Capture the cell that displays the provided text and extract its (X, Y) central coordinate. 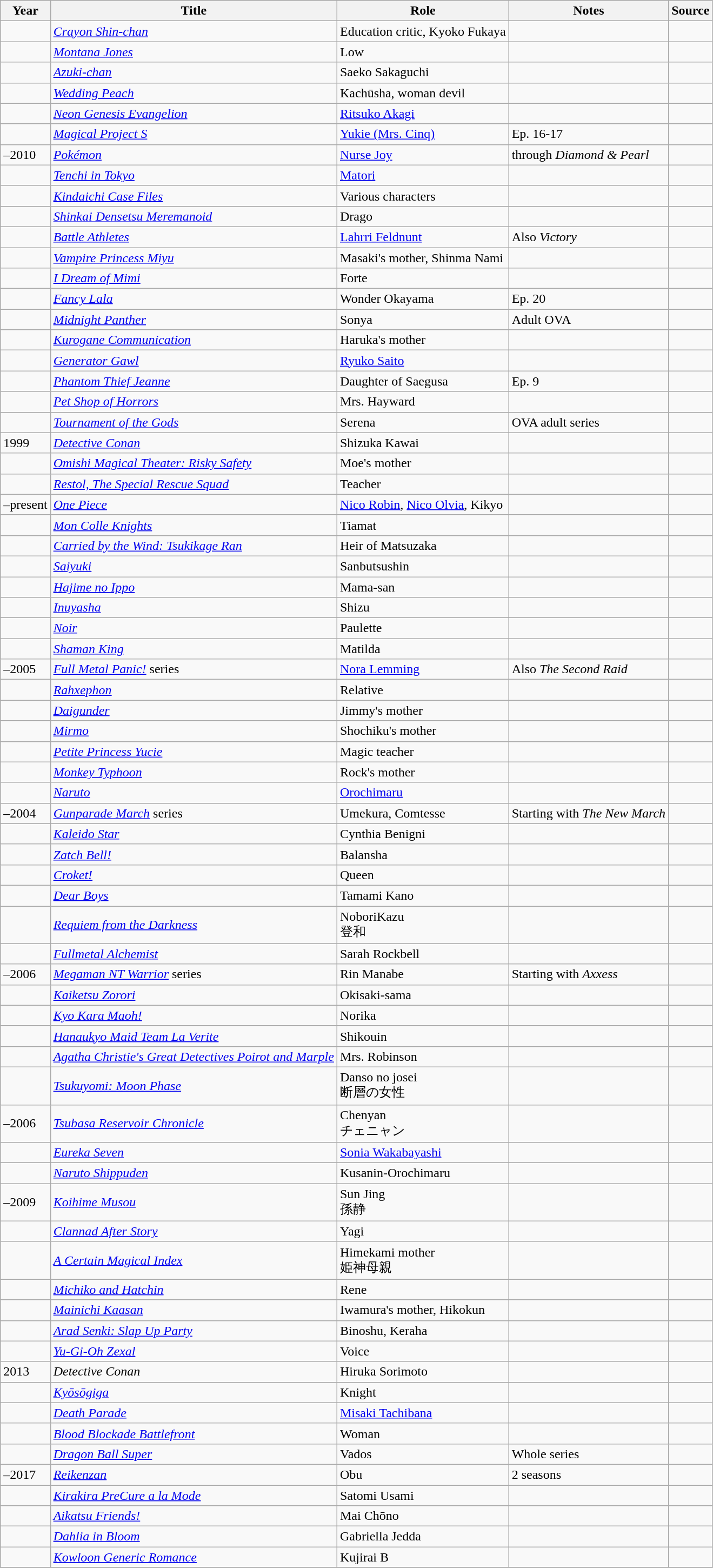
Source (691, 11)
Vados (423, 1454)
Michiko and Hatchin (194, 1290)
Serena (423, 422)
–2017 (25, 1474)
Croket! (194, 875)
Also The Second Raid (589, 669)
Title (194, 11)
Pet Shop of Horrors (194, 402)
Fullmetal Alchemist (194, 954)
Moe's mother (423, 463)
Shaman King (194, 649)
Queen (423, 875)
Wedding Peach (194, 93)
Kujirai B (423, 1557)
Notes (589, 11)
–2009 (25, 1202)
Shizuka Kawai (423, 443)
Low (423, 52)
Naruto (194, 793)
Adult OVA (589, 320)
Umekura, Comtesse (423, 813)
–2005 (25, 669)
Ryuko Saito (423, 361)
Shochiku's mother (423, 731)
Crayon Shin-chan (194, 31)
Role (423, 11)
Obu (423, 1474)
Kyo Kara Maoh! (194, 1015)
through Diamond & Pearl (589, 155)
Kowloon Generic Romance (194, 1557)
Rin Manabe (423, 974)
Also Victory (589, 237)
Magical Project S (194, 134)
Balansha (423, 854)
Various characters (423, 196)
Mrs. Hayward (423, 402)
Mon Colle Knights (194, 525)
Restol, The Special Rescue Squad (194, 484)
Year (25, 11)
Mirmo (194, 731)
Rene (423, 1290)
Rahxephon (194, 690)
Hiruka Sorimoto (423, 1372)
Azuki-chan (194, 72)
–2004 (25, 813)
Agatha Christie's Great Detectives Poirot and Marple (194, 1057)
Drago (423, 216)
Gabriella Jedda (423, 1537)
Kaleido Star (194, 834)
Shizu (423, 608)
Orochimaru (423, 793)
Shinkai Densetsu Meremanoid (194, 216)
Okisaki-sama (423, 995)
Haruka's mother (423, 340)
Koihime Musou (194, 1202)
Danso no josei断層の女性 (423, 1086)
–2010 (25, 155)
Pokémon (194, 155)
Petite Princess Yucie (194, 752)
Masaki's mother, Shinma Nami (423, 258)
Battle Athletes (194, 237)
Sanbutsushin (423, 566)
Tamami Kano (423, 895)
Binoshu, Keraha (423, 1331)
Dear Boys (194, 895)
Tenchi in Tokyo (194, 175)
Sarah Rockbell (423, 954)
Education critic, Kyoko Fukaya (423, 31)
Kaiketsu Zorori (194, 995)
Mainichi Kaasan (194, 1310)
Chenyanチェニャン (423, 1124)
Paulette (423, 628)
Starting with The New March (589, 813)
Saeko Sakaguchi (423, 72)
Sun Jing孫静 (423, 1202)
Rock's mother (423, 772)
Satomi Usami (423, 1495)
Tournament of the Gods (194, 422)
Dragon Ball Super (194, 1454)
Arad Senki: Slap Up Party (194, 1331)
Generator Gawl (194, 361)
Death Parade (194, 1413)
Mai Chōno (423, 1516)
Matilda (423, 649)
Ep. 16-17 (589, 134)
Carried by the Wind: Tsukikage Ran (194, 546)
Reikenzan (194, 1474)
2013 (25, 1372)
Yu-Gi-Oh Zexal (194, 1351)
Eureka Seven (194, 1153)
Fancy Lala (194, 299)
Zatch Bell! (194, 854)
Forte (423, 278)
Nurse Joy (423, 155)
A Certain Magical Index (194, 1260)
Sonya (423, 320)
Woman (423, 1433)
1999 (25, 443)
Neon Genesis Evangelion (194, 114)
Kindaichi Case Files (194, 196)
Magic teacher (423, 752)
Himekami mother姫神母親 (423, 1260)
Gunparade March series (194, 813)
Omishi Magical Theater: Risky Safety (194, 463)
Ep. 9 (589, 381)
Sonia Wakabayashi (423, 1153)
Montana Jones (194, 52)
Yukie (Mrs. Cinq) (423, 134)
Starting with Axxess (589, 974)
Tiamat (423, 525)
Dahlia in Bloom (194, 1537)
Nico Robin, Nico Olvia, Kikyo (423, 504)
Kirakira PreCure a la Mode (194, 1495)
2 seasons (589, 1474)
Megaman NT Warrior series (194, 974)
Hajime no Ippo (194, 587)
Ritsuko Akagi (423, 114)
Nora Lemming (423, 669)
Hanaukyo Maid Team La Verite (194, 1036)
Tsukuyomi: Moon Phase (194, 1086)
Jimmy's mother (423, 710)
OVA adult series (589, 422)
Ep. 20 (589, 299)
Vampire Princess Miyu (194, 258)
Iwamura's mother, Hikokun (423, 1310)
Misaki Tachibana (423, 1413)
Naruto Shippuden (194, 1173)
NoboriKazu登和 (423, 925)
One Piece (194, 504)
–present (25, 504)
Norika (423, 1015)
Kurogane Communication (194, 340)
Wonder Okayama (423, 299)
Heir of Matsuzaka (423, 546)
Kusanin-Orochimaru (423, 1173)
Aikatsu Friends! (194, 1516)
Whole series (589, 1454)
Yagi (423, 1231)
Saiyuki (194, 566)
Cynthia Benigni (423, 834)
Voice (423, 1351)
Daughter of Saegusa (423, 381)
Requiem from the Darkness (194, 925)
Tsubasa Reservoir Chronicle (194, 1124)
I Dream of Mimi (194, 278)
Kachūsha, woman devil (423, 93)
Knight (423, 1392)
Blood Blockade Battlefront (194, 1433)
Noir (194, 628)
Matori (423, 175)
Kyōsōgiga (194, 1392)
Midnight Panther (194, 320)
Lahrri Feldnunt (423, 237)
Monkey Typhoon (194, 772)
Clannad After Story (194, 1231)
Inuyasha (194, 608)
Mrs. Robinson (423, 1057)
Shikouin (423, 1036)
Mama-san (423, 587)
Relative (423, 690)
Daigunder (194, 710)
Full Metal Panic! series (194, 669)
Phantom Thief Jeanne (194, 381)
Teacher (423, 484)
